Find where the given text appears and provide that cell's center as [X, Y] coordinate. 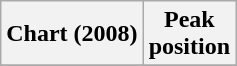
Peakposition [189, 34]
Chart (2008) [72, 34]
